Provide the [x, y] coordinate of the cell's center where the given text is located.  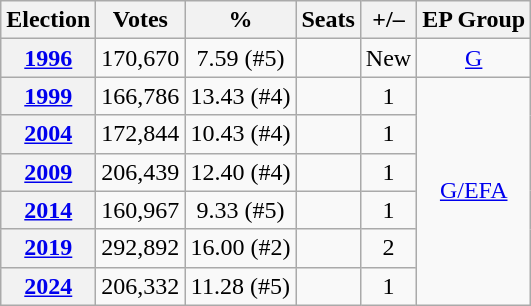
206,439 [140, 172]
12.40 (#4) [240, 172]
2 [388, 248]
13.43 (#4) [240, 96]
160,967 [140, 210]
G [474, 58]
9.33 (#5) [240, 210]
292,892 [140, 248]
7.59 (#5) [240, 58]
2004 [48, 134]
New [388, 58]
2019 [48, 248]
16.00 (#2) [240, 248]
EP Group [474, 20]
11.28 (#5) [240, 286]
Votes [140, 20]
1996 [48, 58]
% [240, 20]
G/EFA [474, 191]
2024 [48, 286]
Election [48, 20]
10.43 (#4) [240, 134]
+/– [388, 20]
172,844 [140, 134]
Seats [328, 20]
2009 [48, 172]
2014 [48, 210]
166,786 [140, 96]
206,332 [140, 286]
170,670 [140, 58]
1999 [48, 96]
